From the cell containing the given text, extract its center point as [x, y] coordinate. 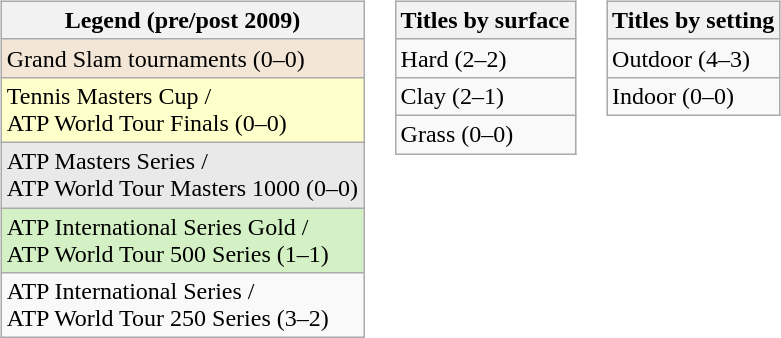
Tennis Masters Cup / ATP World Tour Finals (0–0) [182, 110]
ATP Masters Series / ATP World Tour Masters 1000 (0–0) [182, 174]
Grand Slam tournaments (0–0) [182, 58]
Indoor (0–0) [694, 96]
Titles by setting [694, 20]
Legend (pre/post 2009) [182, 20]
Titles by surface [485, 20]
ATP International Series / ATP World Tour 250 Series (3–2) [182, 306]
ATP International Series Gold / ATP World Tour 500 Series (1–1) [182, 240]
Hard (2–2) [485, 58]
Grass (0–0) [485, 134]
Clay (2–1) [485, 96]
Outdoor (4–3) [694, 58]
